Search for the cell housing the specified text and yield its (X, Y) center coordinate. 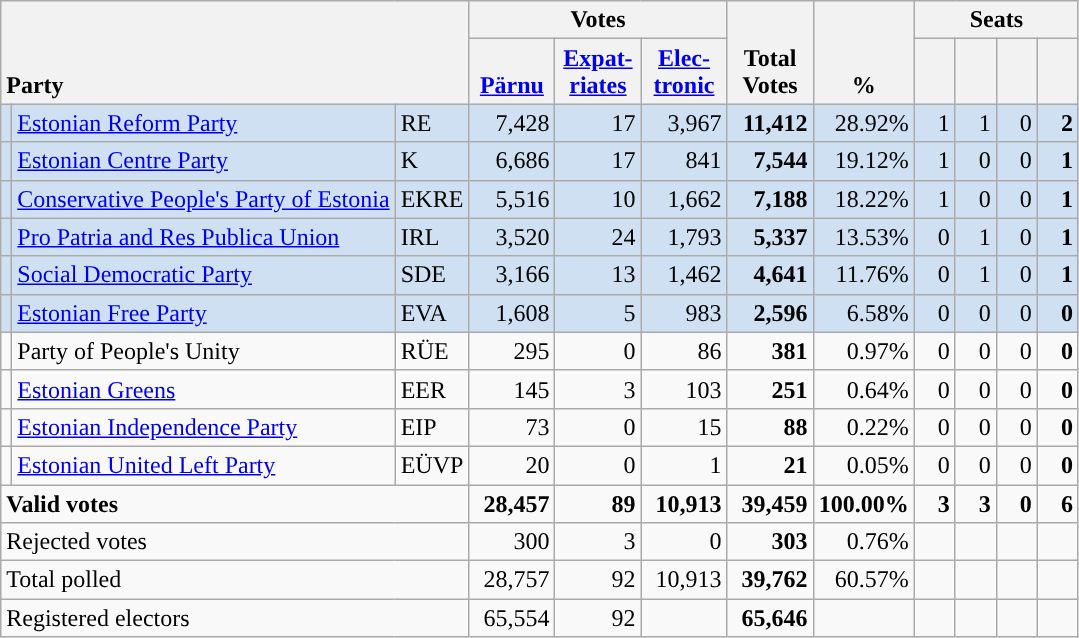
19.12% (864, 161)
% (864, 52)
6,686 (512, 161)
Party (235, 52)
20 (512, 465)
4,641 (770, 275)
6 (1058, 503)
3,166 (512, 275)
3,520 (512, 237)
24 (598, 237)
28,757 (512, 580)
841 (684, 161)
7,544 (770, 161)
Votes (598, 20)
K (432, 161)
IRL (432, 237)
5,337 (770, 237)
381 (770, 351)
RE (432, 123)
3,967 (684, 123)
13 (598, 275)
Social Democratic Party (204, 275)
88 (770, 427)
0.22% (864, 427)
Seats (996, 20)
103 (684, 389)
65,554 (512, 618)
Elec- tronic (684, 72)
18.22% (864, 199)
28,457 (512, 503)
Estonian United Left Party (204, 465)
300 (512, 542)
Expat- riates (598, 72)
10 (598, 199)
1,608 (512, 313)
100.00% (864, 503)
21 (770, 465)
1,662 (684, 199)
60.57% (864, 580)
Total Votes (770, 52)
5,516 (512, 199)
65,646 (770, 618)
Party of People's Unity (204, 351)
0.05% (864, 465)
28.92% (864, 123)
1,462 (684, 275)
0.97% (864, 351)
11,412 (770, 123)
86 (684, 351)
EVA (432, 313)
EKRE (432, 199)
Estonian Independence Party (204, 427)
Estonian Greens (204, 389)
7,428 (512, 123)
251 (770, 389)
EÜVP (432, 465)
2 (1058, 123)
Estonian Free Party (204, 313)
6.58% (864, 313)
Estonian Centre Party (204, 161)
Valid votes (235, 503)
1,793 (684, 237)
0.76% (864, 542)
11.76% (864, 275)
39,459 (770, 503)
SDE (432, 275)
RÜE (432, 351)
2,596 (770, 313)
145 (512, 389)
5 (598, 313)
EIP (432, 427)
Total polled (235, 580)
73 (512, 427)
983 (684, 313)
Conservative People's Party of Estonia (204, 199)
15 (684, 427)
Registered electors (235, 618)
13.53% (864, 237)
Estonian Reform Party (204, 123)
Pro Patria and Res Publica Union (204, 237)
7,188 (770, 199)
Rejected votes (235, 542)
295 (512, 351)
89 (598, 503)
39,762 (770, 580)
303 (770, 542)
Pärnu (512, 72)
EER (432, 389)
0.64% (864, 389)
